Detect which cell encompasses the target text, then output its [X, Y] center coordinate. 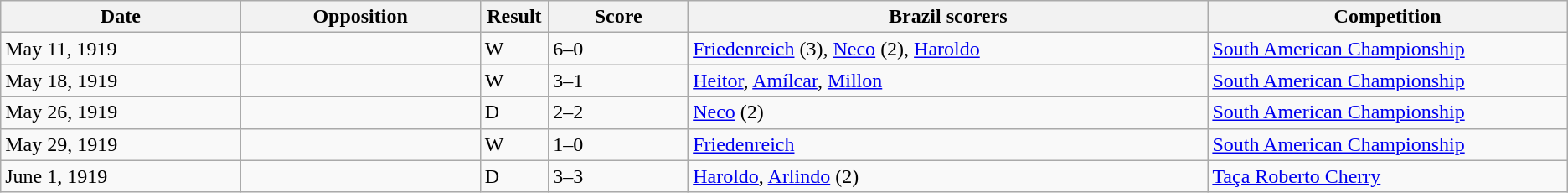
Result [514, 17]
Friedenreich (3), Neco (2), Haroldo [948, 49]
Competition [1387, 17]
Score [618, 17]
Heitor, Amílcar, Millon [948, 81]
Haroldo, Arlindo (2) [948, 176]
June 1, 1919 [121, 176]
3–3 [618, 176]
Neco (2) [948, 112]
1–0 [618, 144]
2–2 [618, 112]
Date [121, 17]
May 26, 1919 [121, 112]
May 11, 1919 [121, 49]
May 18, 1919 [121, 81]
May 29, 1919 [121, 144]
Friedenreich [948, 144]
Taça Roberto Cherry [1387, 176]
Opposition [360, 17]
6–0 [618, 49]
Brazil scorers [948, 17]
3–1 [618, 81]
